Capture the cell that displays the provided text and extract its [X, Y] central coordinate. 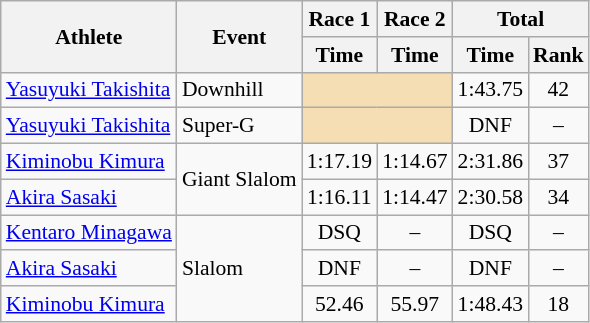
Race 1 [340, 19]
Super-G [240, 126]
Kentaro Minagawa [89, 233]
1:43.75 [490, 90]
18 [558, 304]
Event [240, 36]
Athlete [89, 36]
2:30.58 [490, 197]
1:14.67 [414, 162]
Downhill [240, 90]
1:14.47 [414, 197]
Race 2 [414, 19]
52.46 [340, 304]
42 [558, 90]
34 [558, 197]
1:48.43 [490, 304]
37 [558, 162]
Slalom [240, 268]
1:16.11 [340, 197]
2:31.86 [490, 162]
1:17.19 [340, 162]
Total [521, 19]
Giant Slalom [240, 180]
Rank [558, 55]
55.97 [414, 304]
